For the text-containing cell, return its midpoint in (X, Y) coordinate format. 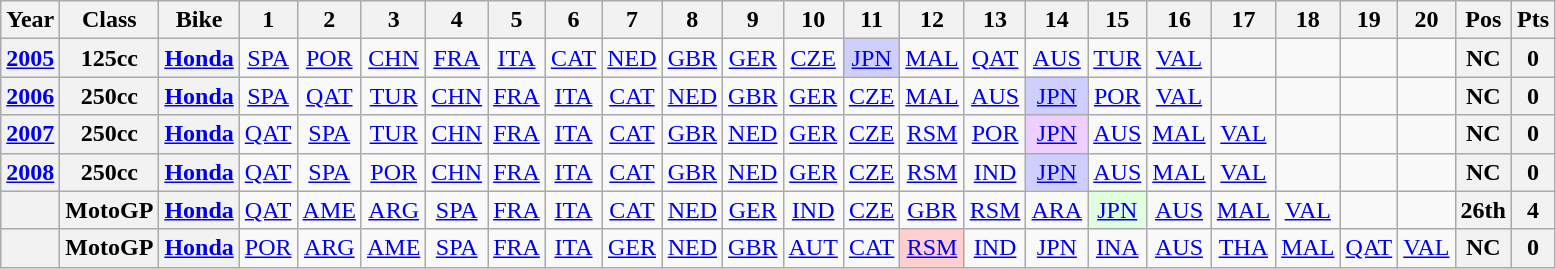
16 (1179, 20)
AUT (813, 248)
19 (1369, 20)
2008 (30, 172)
2005 (30, 58)
INA (1118, 248)
1 (268, 20)
10 (813, 20)
20 (1426, 20)
12 (932, 20)
5 (517, 20)
8 (692, 20)
2007 (30, 134)
7 (632, 20)
Pos (1483, 20)
2006 (30, 96)
26th (1483, 210)
6 (573, 20)
THA (1243, 248)
18 (1308, 20)
Bike (199, 20)
17 (1243, 20)
11 (871, 20)
ARA (1057, 210)
3 (393, 20)
9 (753, 20)
Class (110, 20)
14 (1057, 20)
13 (995, 20)
2 (329, 20)
Year (30, 20)
Pts (1532, 20)
15 (1118, 20)
125cc (110, 58)
